Detect which cell encompasses the target text, then output its [x, y] center coordinate. 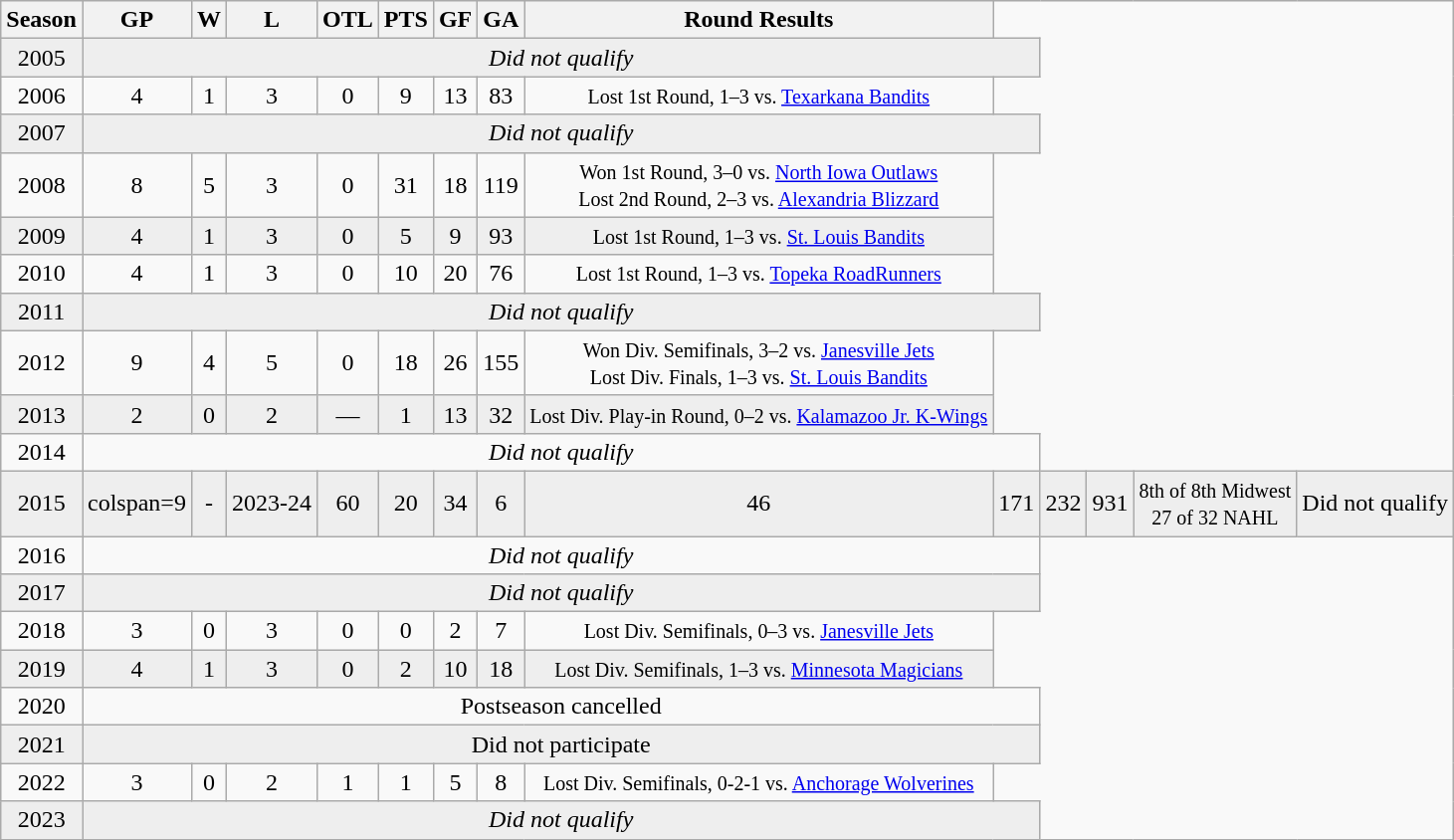
Lost 1st Round, 1–3 vs. Topeka RoadRunners [758, 274]
Lost Div. Play-in Round, 0–2 vs. Kalamazoo Jr. K-Wings [758, 414]
2017 [42, 593]
2005 [42, 58]
7 [502, 631]
76 [502, 274]
2007 [42, 133]
2018 [42, 631]
6 [502, 504]
colspan=9 [136, 504]
2023 [42, 820]
PTS [406, 20]
Won 1st Round, 3–0 vs. North Iowa OutlawsLost 2nd Round, 2–3 vs. Alexandria Blizzard [758, 185]
2013 [42, 414]
GP [136, 20]
OTL [348, 20]
2019 [42, 669]
60 [348, 504]
2021 [42, 744]
Lost 1st Round, 1–3 vs. Texarkana Bandits [758, 96]
W [209, 20]
Lost 1st Round, 1–3 vs. St. Louis Bandits [758, 236]
2016 [42, 554]
Lost Div. Semifinals, 0-2-1 vs. Anchorage Wolverines [758, 782]
2020 [42, 707]
Won Div. Semifinals, 3–2 vs. Janesville JetsLost Div. Finals, 1–3 vs. St. Louis Bandits [758, 362]
GF [455, 20]
2010 [42, 274]
L [271, 20]
- [209, 504]
34 [455, 504]
Season [42, 20]
2022 [42, 782]
2015 [42, 504]
26 [455, 362]
2009 [42, 236]
Lost Div. Semifinals, 0–3 vs. Janesville Jets [758, 631]
2023-24 [271, 504]
171 [1017, 504]
31 [406, 185]
83 [502, 96]
2012 [42, 362]
46 [758, 504]
8th of 8th Midwest 27 of 32 NAHL [1215, 504]
Did not participate [560, 744]
119 [502, 185]
— [348, 414]
Round Results [758, 20]
232 [1063, 504]
Lost Div. Semifinals, 1–3 vs. Minnesota Magicians [758, 669]
2006 [42, 96]
GA [502, 20]
93 [502, 236]
155 [502, 362]
32 [502, 414]
2014 [42, 452]
2008 [42, 185]
Postseason cancelled [560, 707]
2011 [42, 312]
931 [1111, 504]
